Scan for the cell matching the given text and deliver its [x, y] coordinate at center. 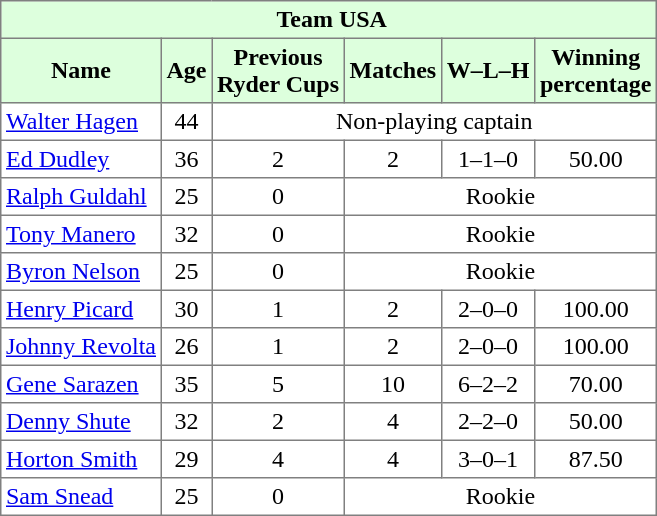
Ralph Guldahl [81, 197]
29 [186, 459]
Horton Smith [81, 459]
Byron Nelson [81, 272]
Walter Hagen [81, 122]
Name [81, 70]
Age [186, 70]
PreviousRyder Cups [278, 70]
Winningpercentage [596, 70]
Johnny Revolta [81, 347]
Denny Shute [81, 422]
Tony Manero [81, 234]
35 [186, 384]
Matches [392, 70]
6–2–2 [488, 384]
Non-playing captain [434, 122]
Team USA [329, 20]
30 [186, 309]
1–1–0 [488, 159]
44 [186, 122]
Gene Sarazen [81, 384]
3–0–1 [488, 459]
Henry Picard [81, 309]
26 [186, 347]
36 [186, 159]
10 [392, 384]
Ed Dudley [81, 159]
Sam Snead [81, 497]
W–L–H [488, 70]
70.00 [596, 384]
2–2–0 [488, 422]
87.50 [596, 459]
5 [278, 384]
